From the cell containing the given text, extract its center point as [x, y] coordinate. 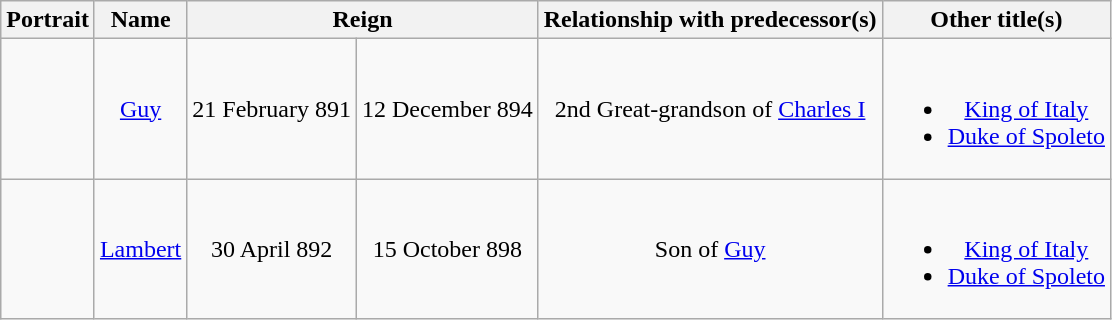
12 December 894 [448, 109]
Other title(s) [996, 20]
15 October 898 [448, 249]
Lambert [140, 249]
30 April 892 [272, 249]
21 February 891 [272, 109]
2nd Great-grandson of Charles I [710, 109]
Name [140, 20]
Reign [362, 20]
Son of Guy [710, 249]
Relationship with predecessor(s) [710, 20]
Portrait [48, 20]
Guy [140, 109]
